Find where the given text appears and provide that cell's center as [X, Y] coordinate. 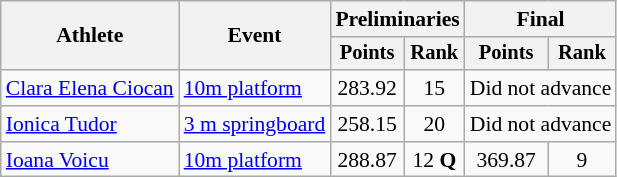
258.15 [367, 124]
Clara Elena Ciocan [90, 88]
Event [255, 36]
15 [434, 88]
Preliminaries [397, 19]
20 [434, 124]
Final [541, 19]
283.92 [367, 88]
Athlete [90, 36]
3 m springboard [255, 124]
10m platform [255, 88]
Ionica Tudor [90, 124]
